Scan for the cell matching the given text and deliver its [x, y] coordinate at center. 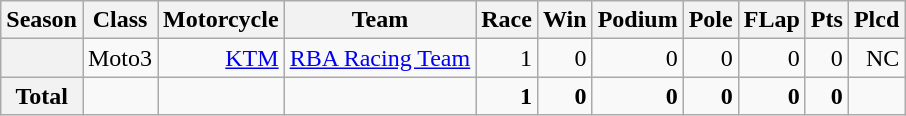
Pts [826, 20]
Moto3 [120, 58]
Race [507, 20]
Podium [638, 20]
Season [42, 20]
RBA Racing Team [380, 58]
Pole [710, 20]
Total [42, 96]
NC [876, 58]
Win [564, 20]
FLap [772, 20]
Motorcycle [222, 20]
KTM [222, 58]
Team [380, 20]
Plcd [876, 20]
Class [120, 20]
